Locate the cell with the specified text and output its (x, y) center coordinate. 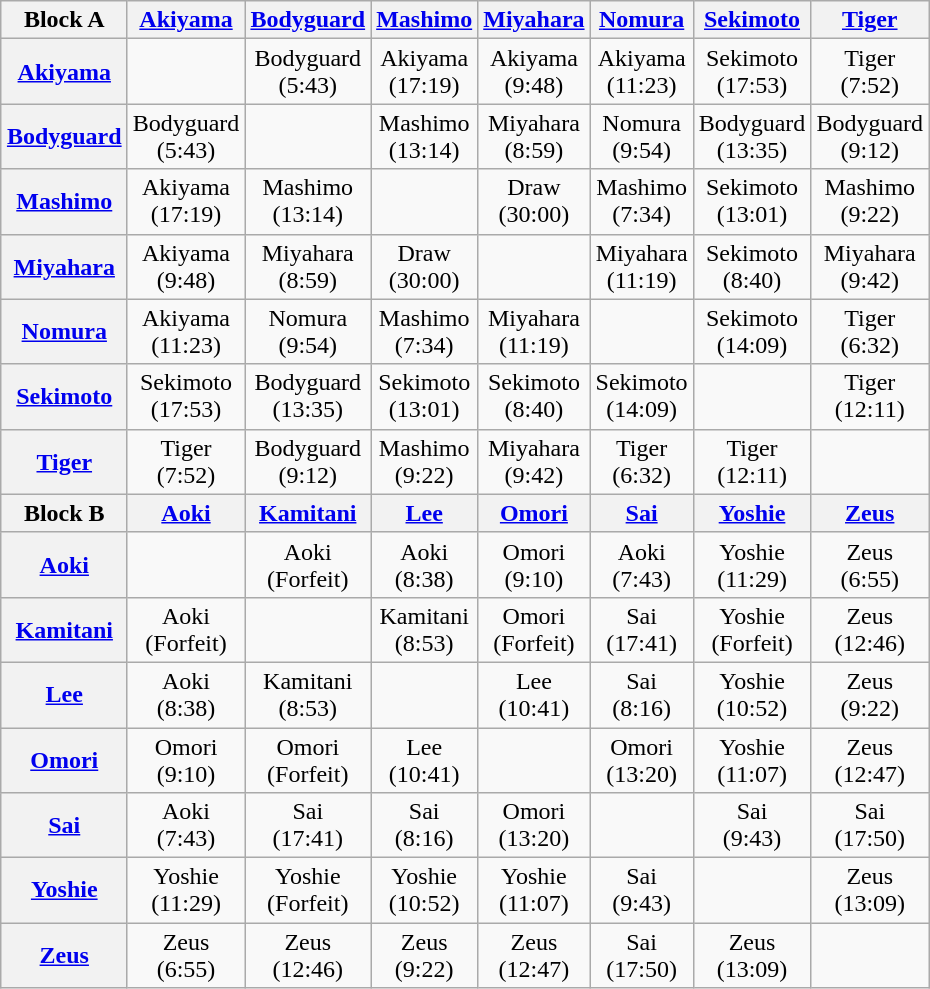
Block A (64, 20)
Block B (64, 513)
